Detect which cell encompasses the target text, then output its (X, Y) center coordinate. 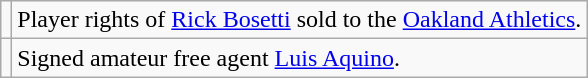
Signed amateur free agent Luis Aquino. (300, 58)
Player rights of Rick Bosetti sold to the Oakland Athletics. (300, 20)
